From the cell containing the given text, extract its center point as (X, Y) coordinate. 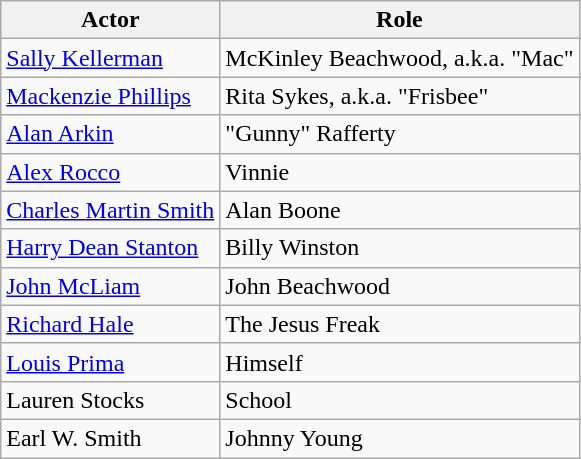
Rita Sykes, a.k.a. "Frisbee" (400, 96)
Louis Prima (110, 362)
Harry Dean Stanton (110, 248)
McKinley Beachwood, a.k.a. "Mac" (400, 58)
John Beachwood (400, 286)
John McLiam (110, 286)
Alex Rocco (110, 172)
Johnny Young (400, 438)
Role (400, 20)
"Gunny" Rafferty (400, 134)
Himself (400, 362)
Lauren Stocks (110, 400)
Earl W. Smith (110, 438)
Alan Boone (400, 210)
Sally Kellerman (110, 58)
School (400, 400)
Billy Winston (400, 248)
Mackenzie Phillips (110, 96)
Charles Martin Smith (110, 210)
Richard Hale (110, 324)
Alan Arkin (110, 134)
Actor (110, 20)
Vinnie (400, 172)
The Jesus Freak (400, 324)
